Capture the cell that displays the provided text and extract its (X, Y) central coordinate. 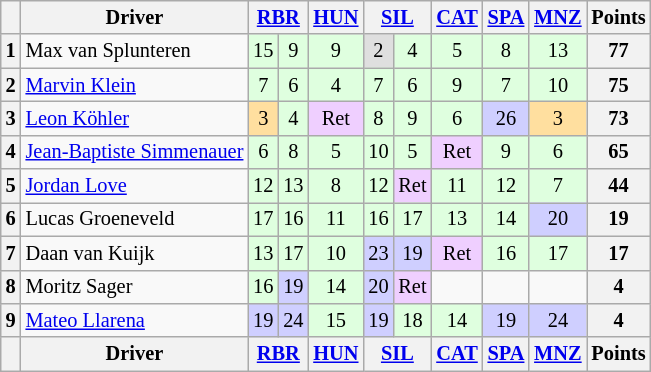
65 (618, 152)
Daan van Kuijk (135, 253)
23 (378, 253)
Max van Splunteren (135, 51)
73 (618, 118)
1 (11, 51)
Jordan Love (135, 186)
18 (412, 320)
Mateo Llarena (135, 320)
75 (618, 85)
44 (618, 186)
Moritz Sager (135, 287)
Leon Köhler (135, 118)
Marvin Klein (135, 85)
Jean-Baptiste Simmenauer (135, 152)
26 (506, 118)
Lucas Groeneveld (135, 219)
77 (618, 51)
